Locate the cell with the specified text and output its [x, y] center coordinate. 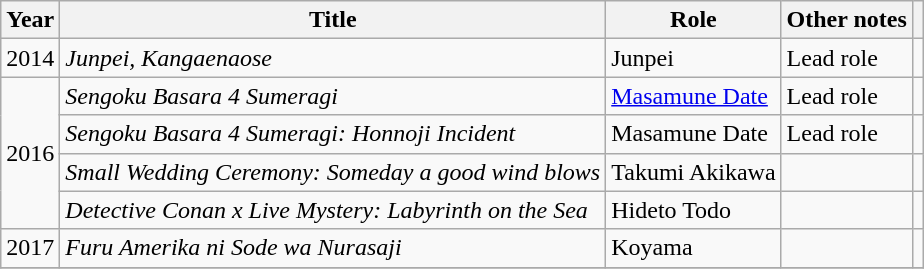
Junpei [694, 58]
Sengoku Basara 4 Sumeragi: Honnoji Incident [333, 134]
Other notes [846, 20]
Year [30, 20]
2014 [30, 58]
Junpei, Kangaenaose [333, 58]
Sengoku Basara 4 Sumeragi [333, 96]
2017 [30, 248]
Koyama [694, 248]
Hideto Todo [694, 210]
Detective Conan x Live Mystery: Labyrinth on the Sea [333, 210]
Title [333, 20]
Furu Amerika ni Sode wa Nurasaji [333, 248]
Takumi Akikawa [694, 172]
2016 [30, 153]
Role [694, 20]
Small Wedding Ceremony: Someday a good wind blows [333, 172]
